Determine the (x, y) coordinate at the center of the cell enclosing the given text.  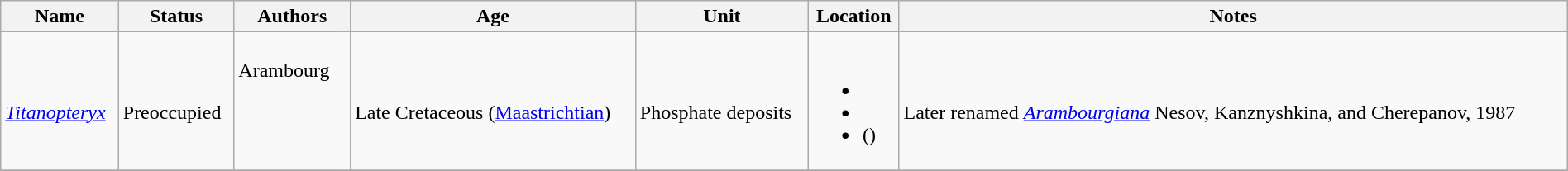
Arambourg (288, 101)
() (853, 101)
Notes (1233, 17)
Status (176, 17)
Preoccupied (176, 101)
Unit (721, 17)
Age (493, 17)
Authors (293, 17)
Late Cretaceous (Maastrichtian) (493, 101)
Later renamed Arambourgiana Nesov, Kanznyshkina, and Cherepanov, 1987 (1233, 101)
Name (60, 17)
Phosphate deposits (721, 101)
Titanopteryx (60, 101)
Location (853, 17)
